Extract the (x, y) coordinate from the center of the cell holding the provided text.  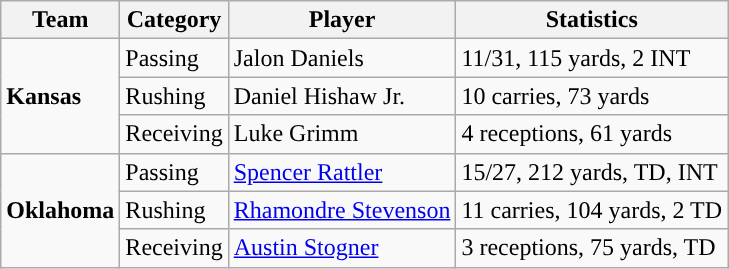
Jalon Daniels (342, 58)
Statistics (592, 20)
Player (342, 20)
Daniel Hishaw Jr. (342, 96)
Rhamondre Stevenson (342, 210)
Kansas (60, 96)
11 carries, 104 yards, 2 TD (592, 210)
Category (174, 20)
10 carries, 73 yards (592, 96)
4 receptions, 61 yards (592, 134)
3 receptions, 75 yards, TD (592, 248)
Oklahoma (60, 210)
Spencer Rattler (342, 172)
15/27, 212 yards, TD, INT (592, 172)
Luke Grimm (342, 134)
11/31, 115 yards, 2 INT (592, 58)
Team (60, 20)
Austin Stogner (342, 248)
